Locate the cell with the specified text and output its (X, Y) center coordinate. 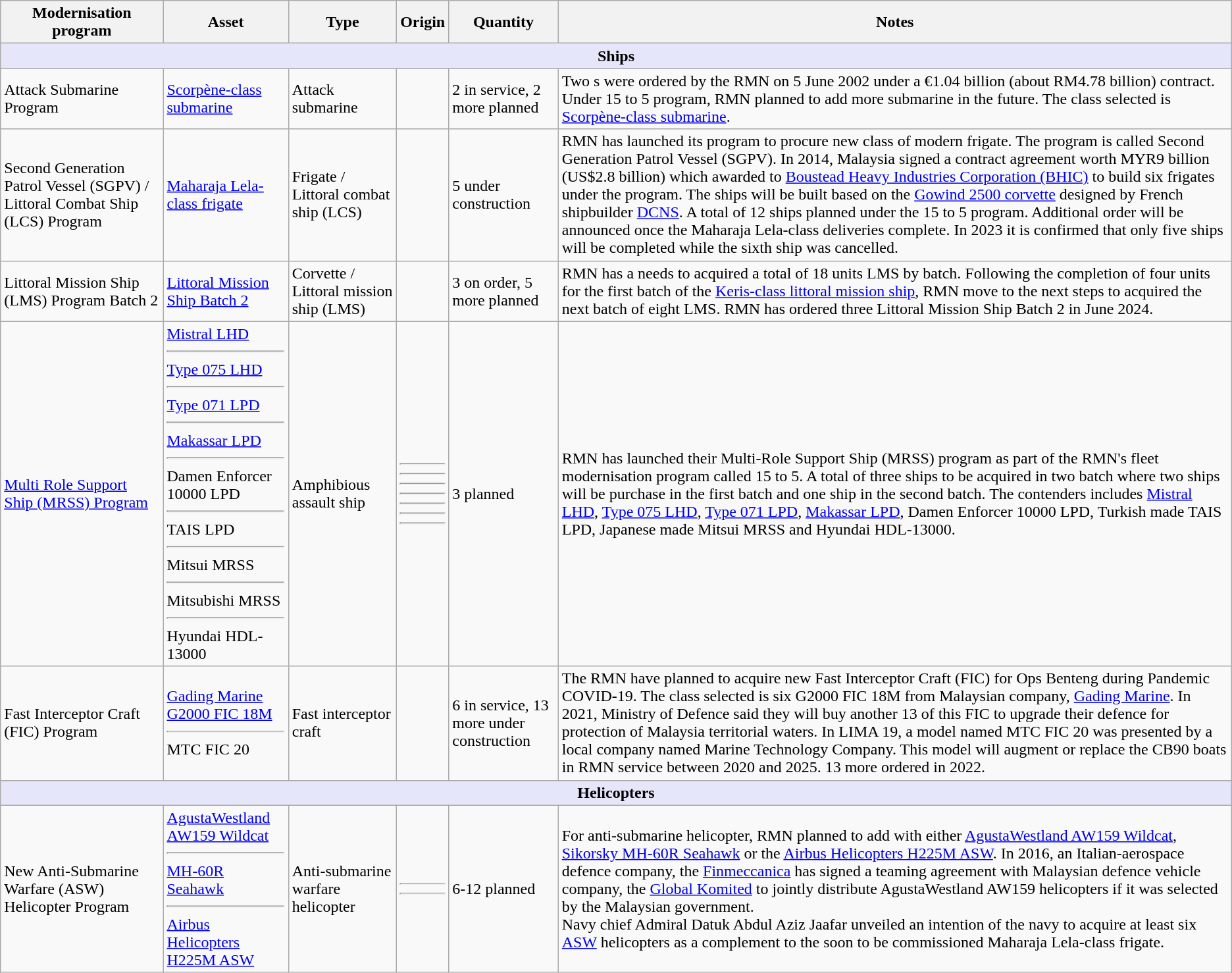
Helicopters (616, 793)
3 planned (504, 494)
Asset (226, 22)
Littoral Mission Ship Batch 2 (226, 291)
6 in service, 13 more under construction (504, 723)
Gading Marine G2000 FIC 18M MTC FIC 20 (226, 723)
5 under construction (504, 195)
Mistral LHDType 075 LHDType 071 LPDMakassar LPDDamen Enforcer 10000 LPDTAIS LPDMitsui MRSSMitsubishi MRSSHyundai HDL-13000 (226, 494)
Quantity (504, 22)
Notes (895, 22)
Multi Role Support Ship (MRSS) Program (82, 494)
Attack Submarine Program (82, 99)
Origin (423, 22)
Littoral Mission Ship (LMS) Program Batch 2 (82, 291)
Frigate / Littoral combat ship (LCS) (342, 195)
Fast interceptor craft (342, 723)
New Anti-Submarine Warfare (ASW) Helicopter Program (82, 889)
Scorpène-class submarine (226, 99)
Maharaja Lela-class frigate (226, 195)
Ships (616, 56)
Anti-submarine warfare helicopter (342, 889)
Fast Interceptor Craft (FIC) Program (82, 723)
Second Generation Patrol Vessel (SGPV) / Littoral Combat Ship (LCS) Program (82, 195)
Modernisation program (82, 22)
AgustaWestland AW159 WildcatMH-60R SeahawkAirbus Helicopters H225M ASW (226, 889)
Corvette / Littoral mission ship (LMS) (342, 291)
3 on order, 5 more planned (504, 291)
Type (342, 22)
2 in service, 2 more planned (504, 99)
6-12 planned (504, 889)
Attack submarine (342, 99)
Amphibious assault ship (342, 494)
